Pinpoint the cell where the given text exists, returning its [x, y] midpoint coordinate. 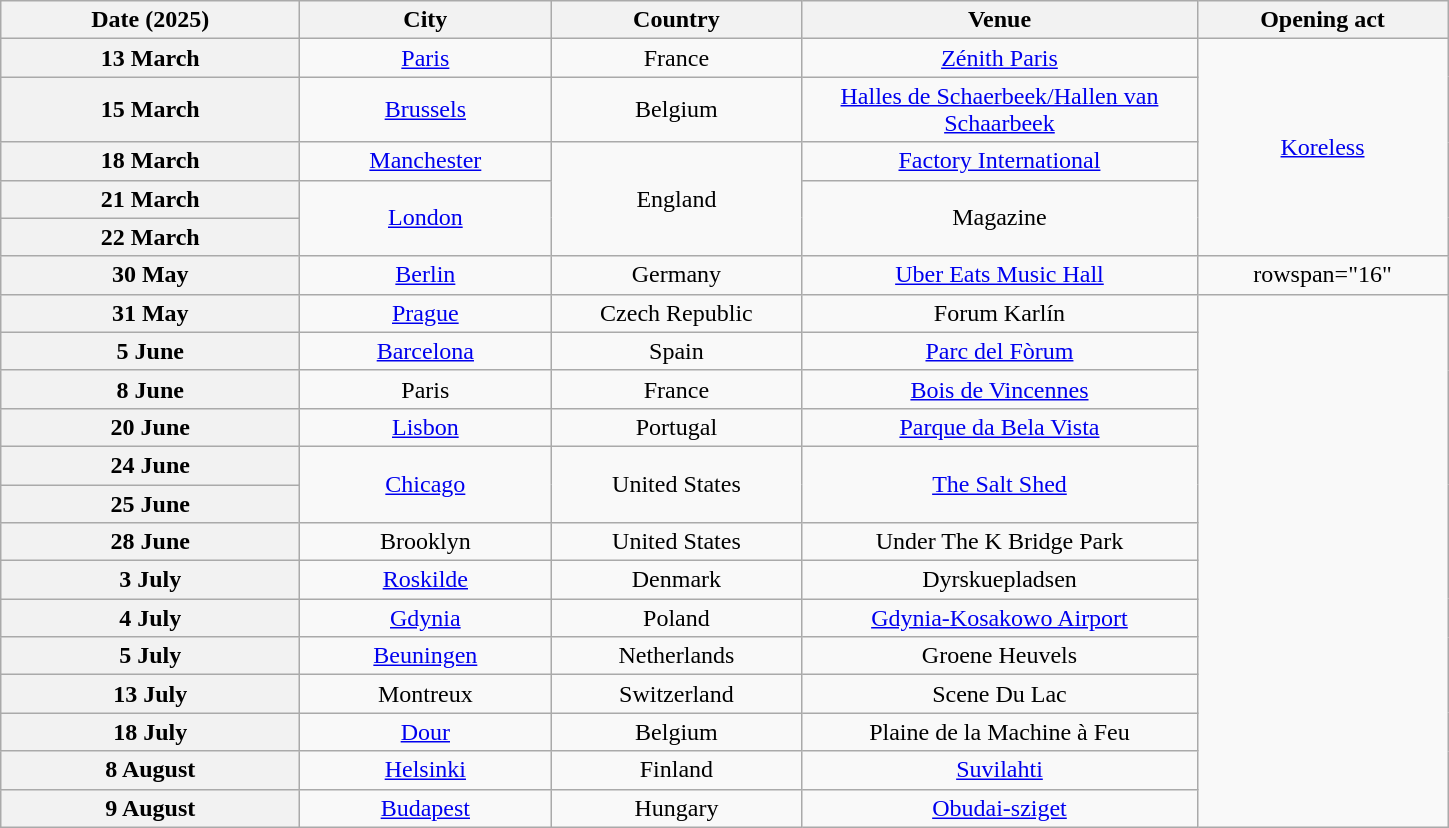
The Salt Shed [1000, 484]
Czech Republic [676, 313]
Lisbon [426, 427]
Beuningen [426, 656]
Parc del Fòrum [1000, 351]
Under The K Bridge Park [1000, 542]
Date (2025) [150, 20]
Uber Eats Music Hall [1000, 275]
Gdynia [426, 618]
25 June [150, 503]
Plaine de la Machine à Feu [1000, 732]
London [426, 218]
Helsinki [426, 770]
Dour [426, 732]
4 July [150, 618]
Suvilahti [1000, 770]
Opening act [1322, 20]
Forum Karlín [1000, 313]
Montreux [426, 694]
Chicago [426, 484]
Halles de Schaerbeek/Hallen van Schaarbeek [1000, 110]
Hungary [676, 808]
Netherlands [676, 656]
13 July [150, 694]
Finland [676, 770]
Germany [676, 275]
3 July [150, 580]
Portugal [676, 427]
18 March [150, 161]
Poland [676, 618]
Manchester [426, 161]
Country [676, 20]
9 August [150, 808]
Koreless [1322, 148]
Obudai-sziget [1000, 808]
8 August [150, 770]
Parque da Bela Vista [1000, 427]
Magazine [1000, 218]
Brooklyn [426, 542]
Scene Du Lac [1000, 694]
Brussels [426, 110]
5 July [150, 656]
18 July [150, 732]
Prague [426, 313]
22 March [150, 237]
Venue [1000, 20]
28 June [150, 542]
Dyrskuepladsen [1000, 580]
England [676, 199]
Switzerland [676, 694]
5 June [150, 351]
Zénith Paris [1000, 58]
rowspan="16" [1322, 275]
24 June [150, 465]
20 June [150, 427]
Bois de Vincennes [1000, 389]
15 March [150, 110]
13 March [150, 58]
Gdynia-Kosakowo Airport [1000, 618]
City [426, 20]
Groene Heuvels [1000, 656]
Budapest [426, 808]
30 May [150, 275]
21 March [150, 199]
8 June [150, 389]
Spain [676, 351]
Factory International [1000, 161]
31 May [150, 313]
Denmark [676, 580]
Berlin [426, 275]
Barcelona [426, 351]
Roskilde [426, 580]
